Pinpoint the cell where the given text exists, returning its (x, y) midpoint coordinate. 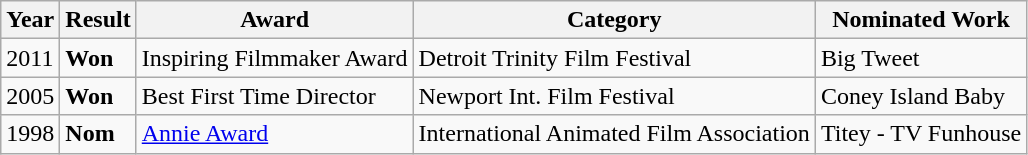
Inspiring Filmmaker Award (274, 58)
2005 (30, 96)
Nom (98, 134)
Big Tweet (920, 58)
Best First Time Director (274, 96)
Titey - TV Funhouse (920, 134)
Result (98, 20)
Award (274, 20)
Newport Int. Film Festival (614, 96)
2011 (30, 58)
Detroit Trinity Film Festival (614, 58)
Annie Award (274, 134)
Year (30, 20)
1998 (30, 134)
International Animated Film Association (614, 134)
Category (614, 20)
Nominated Work (920, 20)
Coney Island Baby (920, 96)
